Output the (X, Y) coordinate of the center of the cell containing the given text.  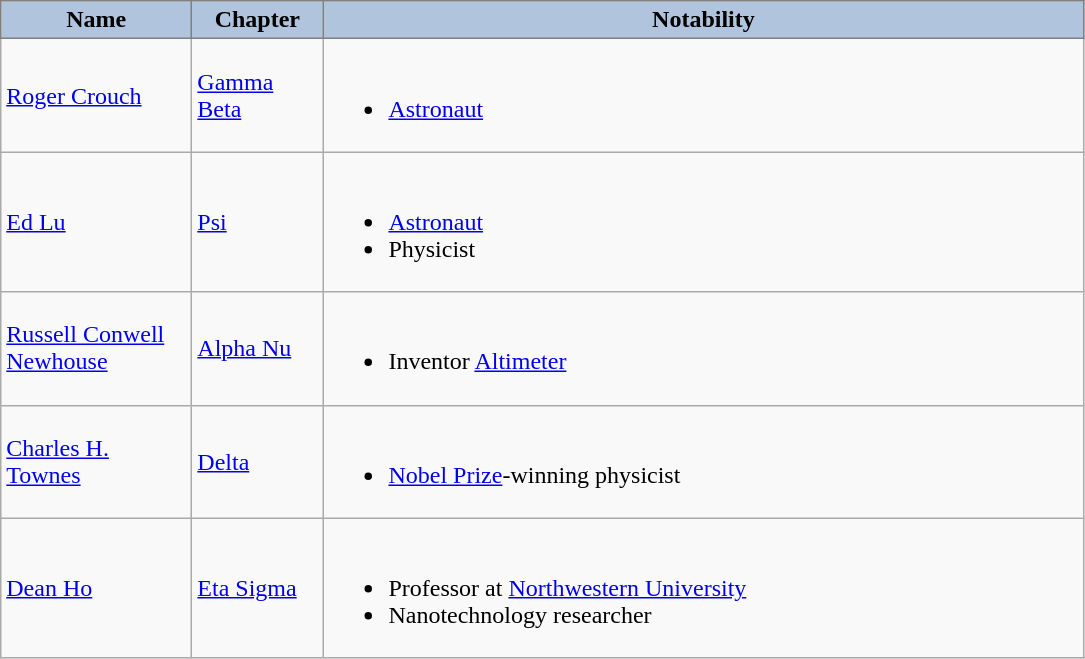
Name (96, 20)
Eta Sigma (258, 588)
Alpha Nu (258, 348)
Psi (258, 222)
Inventor Altimeter (704, 348)
Charles H. Townes (96, 462)
Dean Ho (96, 588)
Russell Conwell Newhouse (96, 348)
Astronaut (704, 96)
Chapter (258, 20)
Gamma Beta (258, 96)
Roger Crouch (96, 96)
Delta (258, 462)
Notability (704, 20)
Professor at Northwestern UniversityNanotechnology researcher (704, 588)
Ed Lu (96, 222)
Nobel Prize-winning physicist (704, 462)
AstronautPhysicist (704, 222)
